Determine the (x, y) coordinate at the center of the cell enclosing the given text.  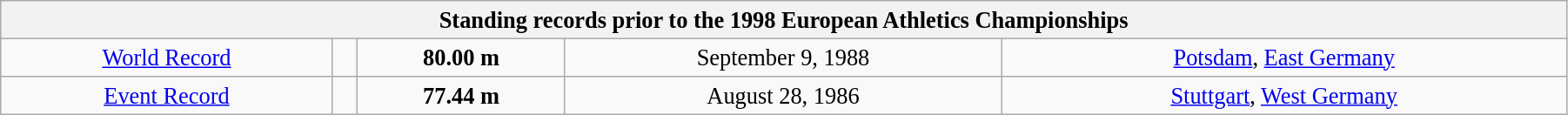
September 9, 1988 (783, 57)
World Record (167, 57)
77.44 m (461, 95)
Stuttgart, West Germany (1284, 95)
August 28, 1986 (783, 95)
Standing records prior to the 1998 European Athletics Championships (784, 19)
Potsdam, East Germany (1284, 57)
Event Record (167, 95)
80.00 m (461, 57)
